Identify which cell holds the provided text, then report its [x, y] central coordinate. 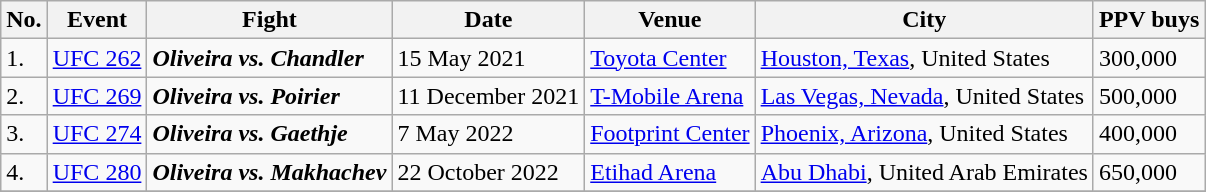
UFC 274 [97, 134]
22 October 2022 [488, 172]
11 December 2021 [488, 96]
No. [24, 20]
Oliveira vs. Poirier [270, 96]
Venue [670, 20]
Las Vegas, Nevada, United States [924, 96]
500,000 [1148, 96]
650,000 [1148, 172]
Oliveira vs. Chandler [270, 58]
Houston, Texas, United States [924, 58]
4. [24, 172]
Abu Dhabi, United Arab Emirates [924, 172]
UFC 262 [97, 58]
UFC 269 [97, 96]
Toyota Center [670, 58]
City [924, 20]
UFC 280 [97, 172]
Oliveira vs. Gaethje [270, 134]
300,000 [1148, 58]
Footprint Center [670, 134]
400,000 [1148, 134]
3. [24, 134]
1. [24, 58]
2. [24, 96]
Fight [270, 20]
T-Mobile Arena [670, 96]
Phoenix, Arizona, United States [924, 134]
7 May 2022 [488, 134]
15 May 2021 [488, 58]
Oliveira vs. Makhachev [270, 172]
PPV buys [1148, 20]
Etihad Arena [670, 172]
Date [488, 20]
Event [97, 20]
